For the text-containing cell, return its midpoint in [x, y] coordinate format. 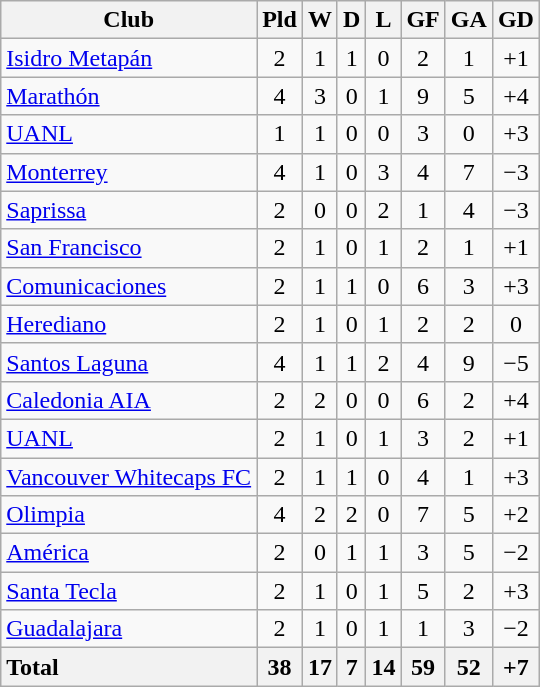
Caledonia AIA [129, 400]
W [320, 20]
38 [280, 667]
Herediano [129, 324]
GA [468, 20]
−5 [516, 362]
Comunicaciones [129, 286]
Total [129, 667]
Marathón [129, 96]
San Francisco [129, 248]
Vancouver Whitecaps FC [129, 477]
América [129, 553]
Olimpia [129, 515]
Monterrey [129, 172]
52 [468, 667]
L [384, 20]
Santa Tecla [129, 591]
Isidro Metapán [129, 58]
GD [516, 20]
Saprissa [129, 210]
Santos Laguna [129, 362]
Club [129, 20]
D [351, 20]
+2 [516, 515]
17 [320, 667]
Pld [280, 20]
+7 [516, 667]
Guadalajara [129, 629]
GF [423, 20]
59 [423, 667]
14 [384, 667]
